Determine the (x, y) coordinate at the center of the cell enclosing the given text.  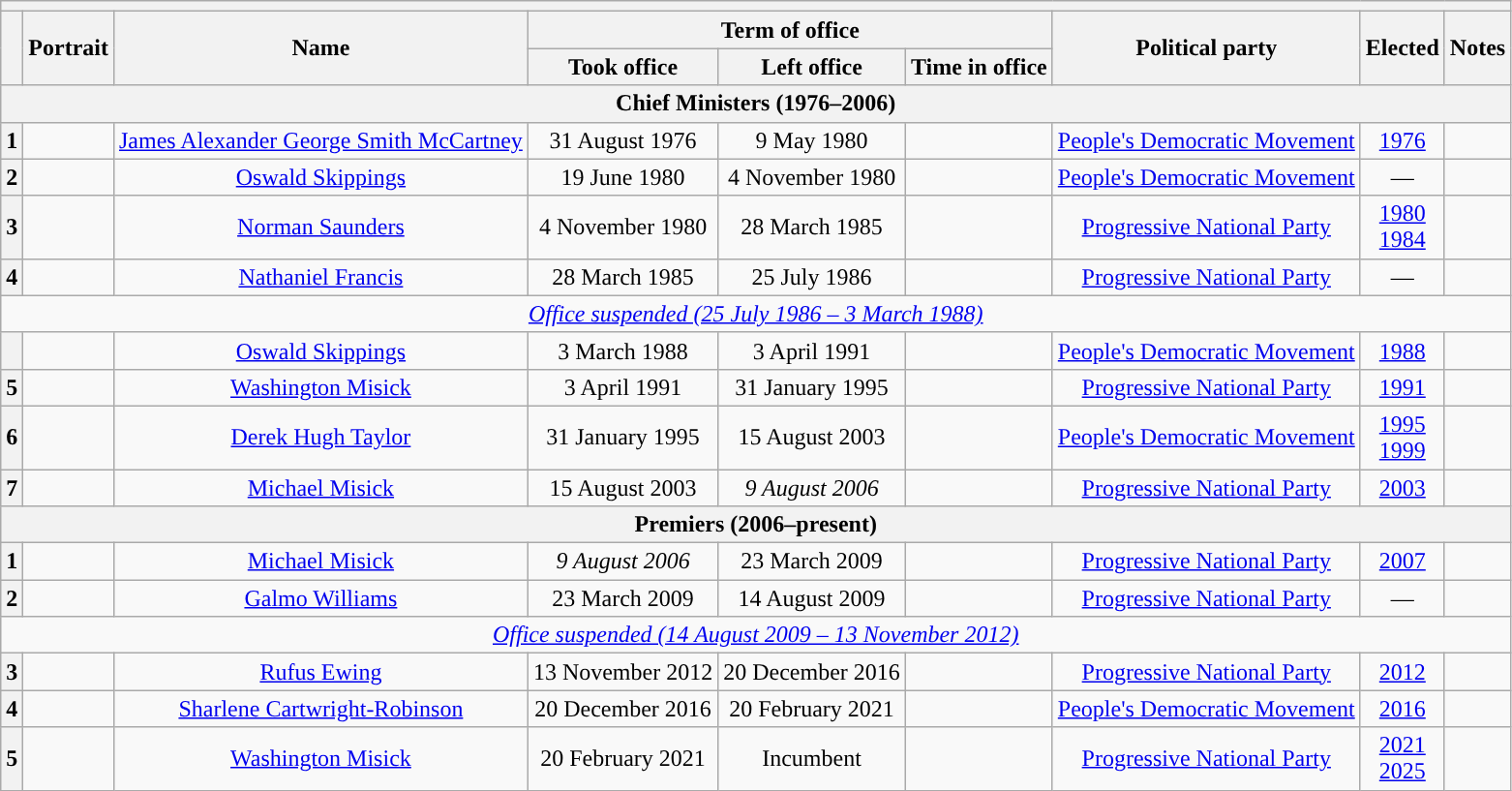
14 August 2009 (812, 598)
Galmo Williams (320, 598)
6 (12, 438)
1988 (1402, 350)
7 (12, 487)
19951999 (1402, 438)
Office suspended (14 August 2009 – 13 November 2012) (756, 635)
Chief Ministers (1976–2006) (756, 104)
Term of office (790, 30)
1991 (1402, 387)
Time in office (979, 67)
Rufus Ewing (320, 672)
2007 (1402, 562)
Portrait (69, 48)
2016 (1402, 709)
1976 (1402, 140)
Incumbent (812, 759)
Nathaniel Francis (320, 277)
Derek Hugh Taylor (320, 438)
2012 (1402, 672)
Notes (1477, 48)
Elected (1402, 48)
20212025 (1402, 759)
3 March 1988 (622, 350)
13 November 2012 (622, 672)
9 May 1980 (812, 140)
Premiers (2006–present) (756, 525)
Took office (622, 67)
19 June 1980 (622, 177)
Political party (1206, 48)
25 July 1986 (812, 277)
2003 (1402, 487)
James Alexander George Smith McCartney (320, 140)
31 August 1976 (622, 140)
Left office (812, 67)
19801984 (1402, 227)
Name (320, 48)
Norman Saunders (320, 227)
Office suspended (25 July 1986 – 3 March 1988) (756, 314)
Sharlene Cartwright-Robinson (320, 709)
